Pinpoint the cell where the given text exists, returning its (X, Y) midpoint coordinate. 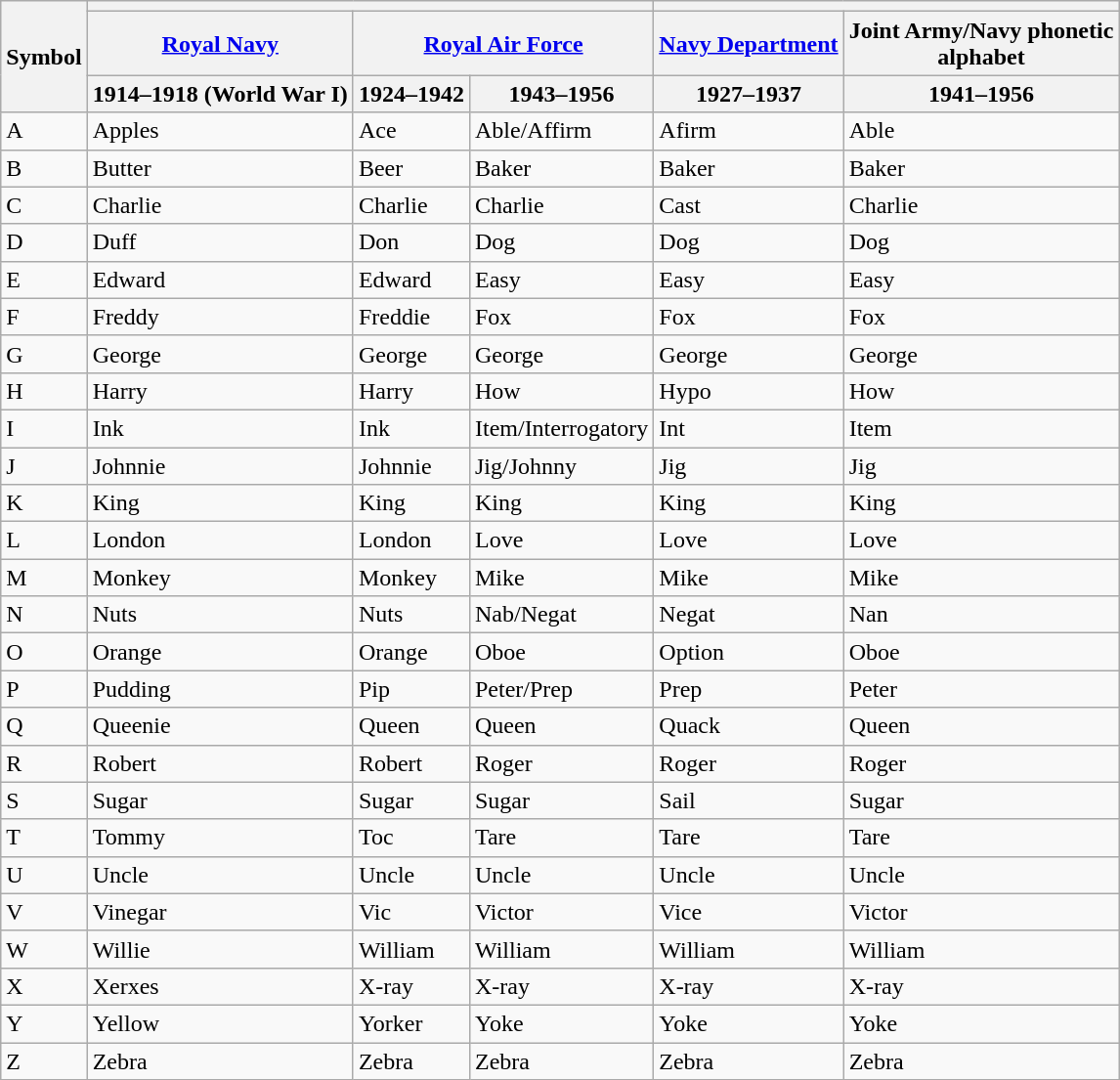
Navy Department (749, 43)
R (44, 763)
Hypo (749, 391)
S (44, 800)
Afirm (749, 131)
Able/Affirm (561, 131)
Item (981, 428)
Duff (220, 242)
Quack (749, 726)
1914–1918 (World War I) (220, 94)
Freddie (410, 317)
Option (749, 652)
C (44, 205)
Item/Interrogatory (561, 428)
Tommy (220, 838)
J (44, 466)
Joint Army/Navy phoneticalphabet (981, 43)
Apples (220, 131)
Toc (410, 838)
Queenie (220, 726)
G (44, 354)
Peter/Prep (561, 689)
Symbol (44, 57)
Vic (410, 912)
Nan (981, 615)
Beer (410, 168)
Don (410, 242)
Xerxes (220, 986)
Yorker (410, 1023)
B (44, 168)
Butter (220, 168)
1924–1942 (410, 94)
Sail (749, 800)
1941–1956 (981, 94)
Able (981, 131)
Y (44, 1023)
Jig/Johnny (561, 466)
Peter (981, 689)
Pudding (220, 689)
1927–1937 (749, 94)
I (44, 428)
Royal Air Force (502, 43)
A (44, 131)
Ace (410, 131)
Nab/Negat (561, 615)
Pip (410, 689)
M (44, 578)
Freddy (220, 317)
Int (749, 428)
Z (44, 1060)
V (44, 912)
L (44, 540)
W (44, 949)
N (44, 615)
P (44, 689)
K (44, 503)
T (44, 838)
H (44, 391)
D (44, 242)
Cast (749, 205)
Vinegar (220, 912)
Yellow (220, 1023)
1943–1956 (561, 94)
E (44, 280)
Q (44, 726)
F (44, 317)
Willie (220, 949)
U (44, 875)
Negat (749, 615)
O (44, 652)
Royal Navy (220, 43)
X (44, 986)
Vice (749, 912)
Prep (749, 689)
